From the cell containing the given text, extract its center point as (X, Y) coordinate. 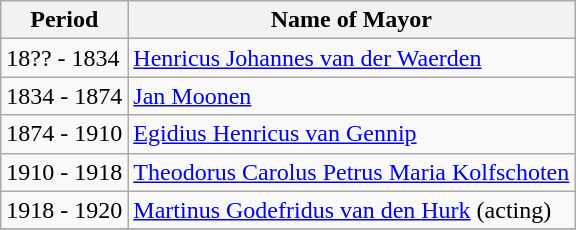
1834 - 1874 (64, 96)
1910 - 1918 (64, 172)
18?? - 1834 (64, 58)
Theodorus Carolus Petrus Maria Kolfschoten (352, 172)
Egidius Henricus van Gennip (352, 134)
Martinus Godefridus van den Hurk (acting) (352, 210)
Name of Mayor (352, 20)
1874 - 1910 (64, 134)
1918 - 1920 (64, 210)
Period (64, 20)
Henricus Johannes van der Waerden (352, 58)
Jan Moonen (352, 96)
